Extract the (x, y) coordinate from the center of the cell holding the provided text.  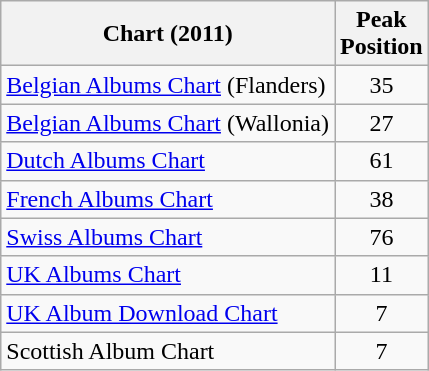
Chart (2011) (168, 34)
Dutch Albums Chart (168, 161)
35 (381, 85)
UK Album Download Chart (168, 313)
38 (381, 199)
Swiss Albums Chart (168, 237)
27 (381, 123)
61 (381, 161)
11 (381, 275)
PeakPosition (381, 34)
French Albums Chart (168, 199)
Scottish Album Chart (168, 351)
Belgian Albums Chart (Wallonia) (168, 123)
76 (381, 237)
UK Albums Chart (168, 275)
Belgian Albums Chart (Flanders) (168, 85)
